Provide the (x, y) coordinate of the cell's center where the given text is located.  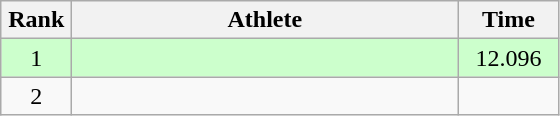
2 (36, 96)
Rank (36, 20)
Time (508, 20)
1 (36, 58)
12.096 (508, 58)
Athlete (265, 20)
